Locate the cell with the specified text and output its [x, y] center coordinate. 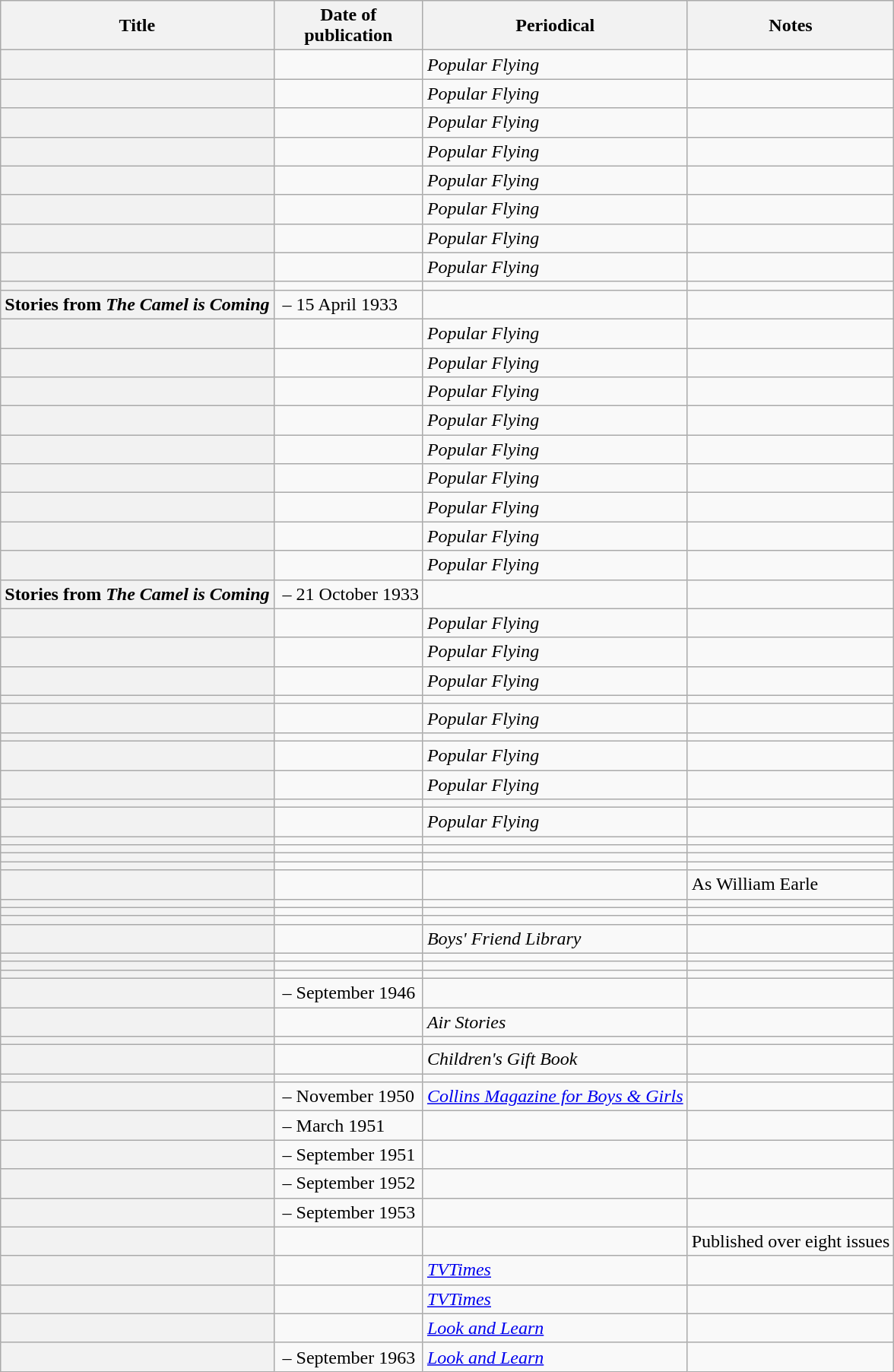
Date of publication [348, 26]
Children's Gift Book [555, 1059]
– September 1953 [348, 1212]
– September 1951 [348, 1154]
As William Earle [791, 884]
– September 1946 [348, 992]
Title [137, 26]
– March 1951 [348, 1126]
– 21 October 1933 [348, 594]
– September 1952 [348, 1183]
Air Stories [555, 1021]
Published over eight issues [791, 1241]
Periodical [555, 26]
– November 1950 [348, 1097]
Notes [791, 26]
Collins Magazine for Boys & Girls [555, 1097]
Boys' Friend Library [555, 938]
– September 1963 [348, 1357]
– 15 April 1933 [348, 304]
